Scan for the cell matching the given text and deliver its (x, y) coordinate at center. 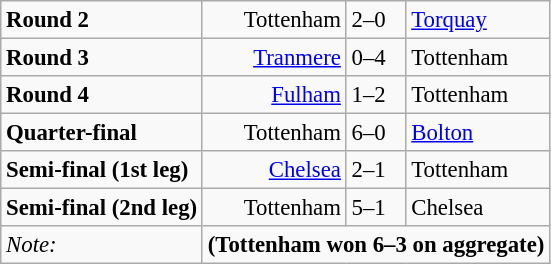
6–0 (376, 133)
Fulham (274, 95)
Round 3 (102, 58)
Quarter-final (102, 133)
(Tottenham won 6–3 on aggregate) (376, 245)
2–1 (376, 170)
Tranmere (274, 58)
1–2 (376, 95)
Bolton (478, 133)
2–0 (376, 20)
Round 2 (102, 20)
Semi-final (1st leg) (102, 170)
Round 4 (102, 95)
5–1 (376, 208)
Torquay (478, 20)
0–4 (376, 58)
Note: (102, 245)
Semi-final (2nd leg) (102, 208)
